Return the [x, y] coordinate for the center point of the cell that contains the specified text.  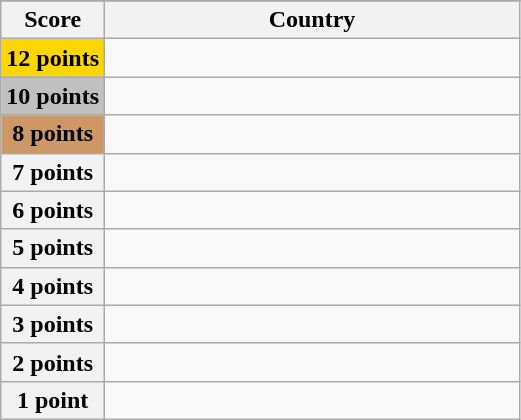
8 points [53, 134]
4 points [53, 286]
10 points [53, 96]
6 points [53, 210]
5 points [53, 248]
Country [312, 20]
3 points [53, 324]
12 points [53, 58]
1 point [53, 400]
Score [53, 20]
7 points [53, 172]
2 points [53, 362]
